Detect which cell encompasses the target text, then output its [X, Y] center coordinate. 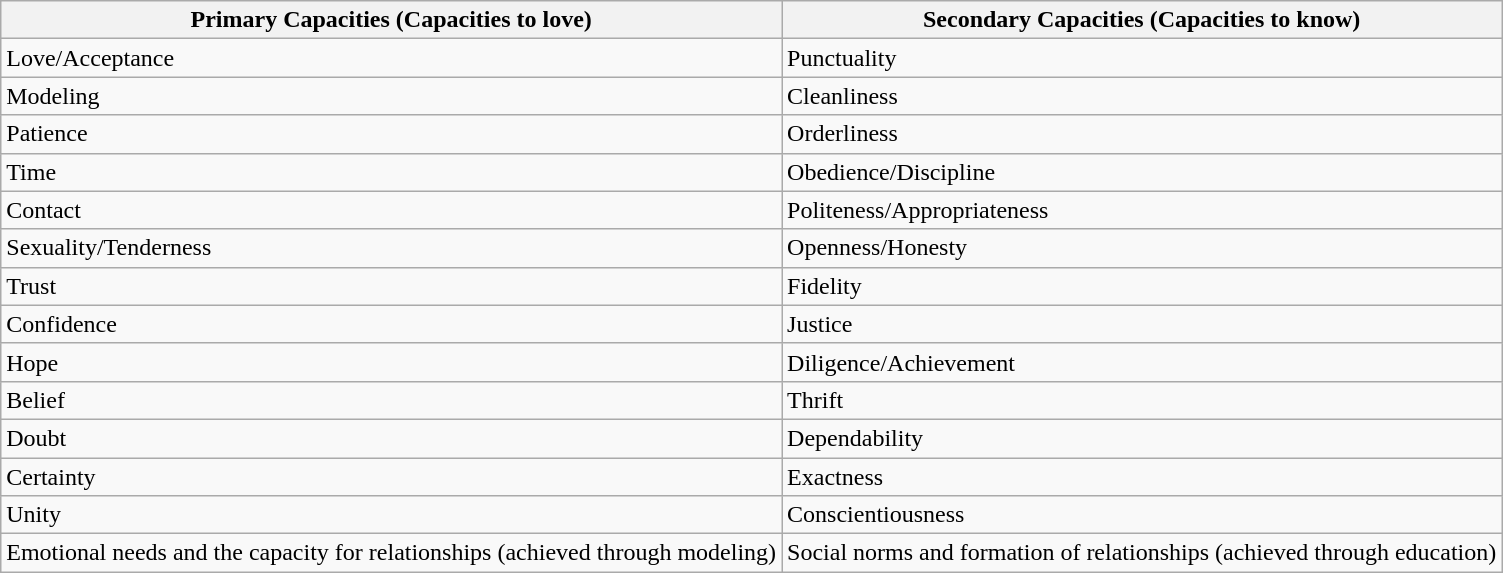
Trust [392, 286]
Certainty [392, 477]
Orderliness [1142, 134]
Modeling [392, 96]
Conscientiousness [1142, 515]
Thrift [1142, 400]
Hope [392, 362]
Love/Acceptance [392, 58]
Openness/Honesty [1142, 248]
Justice [1142, 324]
Exactness [1142, 477]
Secondary Capacities (Capacities to know) [1142, 20]
Confidence [392, 324]
Cleanliness [1142, 96]
Punctuality [1142, 58]
Politeness/Appropriateness [1142, 210]
Patience [392, 134]
Obedience/Discipline [1142, 172]
Dependability [1142, 438]
Belief [392, 400]
Diligence/Achievement [1142, 362]
Emotional needs and the capacity for relationships (achieved through modeling) [392, 553]
Fidelity [1142, 286]
Sexuality/Tenderness [392, 248]
Doubt [392, 438]
Social norms and formation of relationships (achieved through education) [1142, 553]
Time [392, 172]
Primary Capacities (Capacities to love) [392, 20]
Unity [392, 515]
Contact [392, 210]
